Return the [x, y] coordinate for the center point of the cell that contains the specified text.  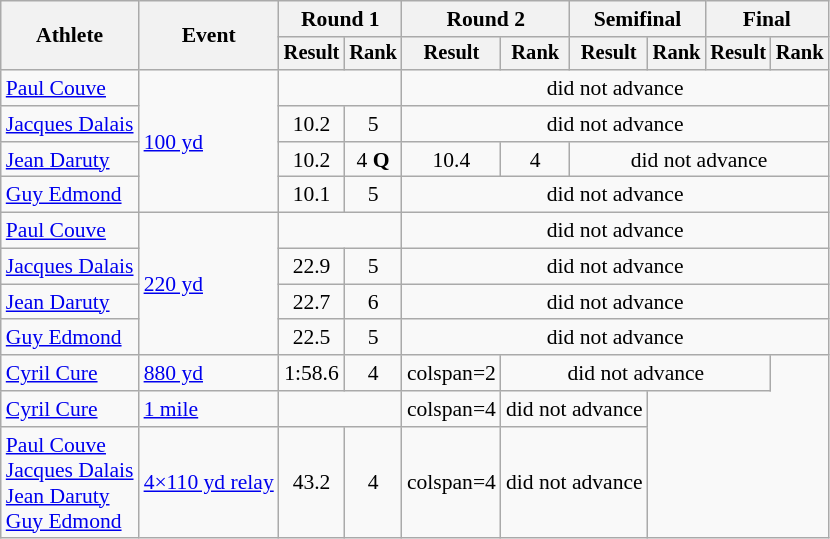
colspan=2 [452, 373]
Semifinal [638, 19]
100 yd [209, 141]
1:58.6 [312, 373]
220 yd [209, 284]
Round 2 [486, 19]
Final [766, 19]
4×110 yd relay [209, 483]
Athlete [70, 36]
4 Q [373, 160]
Paul CouveJacques DalaisJean DarutyGuy Edmond [70, 483]
6 [373, 302]
22.5 [312, 338]
1 mile [209, 409]
880 yd [209, 373]
43.2 [312, 483]
Round 1 [340, 19]
10.4 [452, 160]
22.7 [312, 302]
Event [209, 36]
10.1 [312, 195]
22.9 [312, 267]
